Detect which cell encompasses the target text, then output its [X, Y] center coordinate. 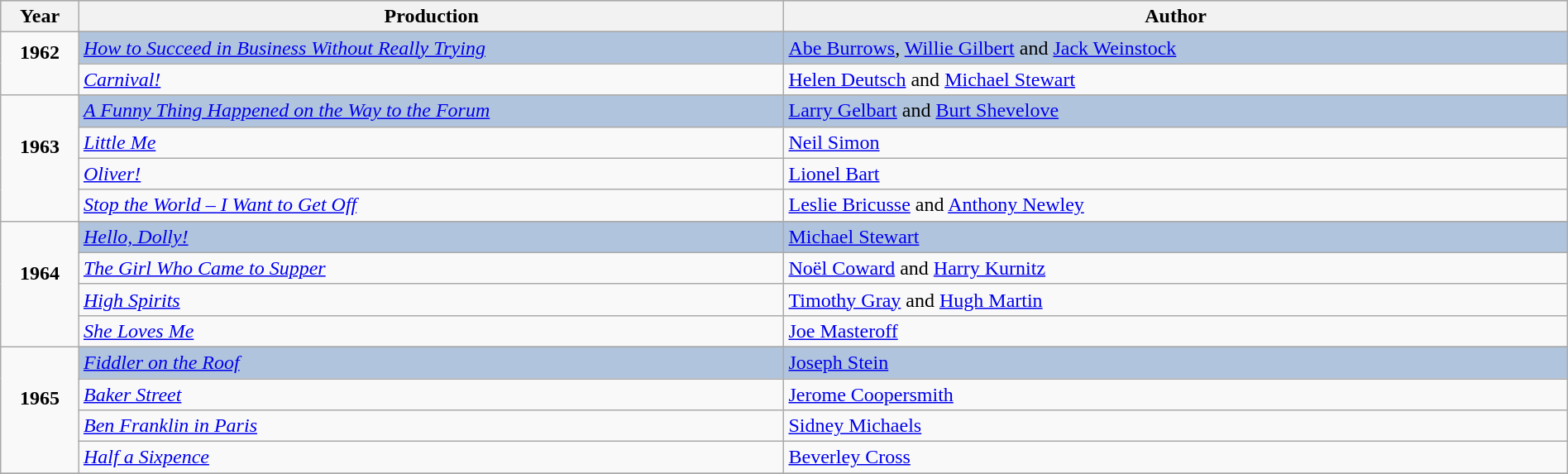
Carnival! [432, 79]
Noël Coward and Harry Kurnitz [1176, 268]
1965 [40, 409]
Sidney Michaels [1176, 426]
Baker Street [432, 395]
Production [432, 17]
Half a Sixpence [432, 457]
Michael Stewart [1176, 237]
1962 [40, 64]
Little Me [432, 142]
A Funny Thing Happened on the Way to the Forum [432, 111]
1963 [40, 158]
Author [1176, 17]
Neil Simon [1176, 142]
Abe Burrows, Willie Gilbert and Jack Weinstock [1176, 48]
1964 [40, 284]
She Loves Me [432, 331]
Joe Masteroff [1176, 331]
How to Succeed in Business Without Really Trying [432, 48]
Jerome Coopersmith [1176, 395]
Stop the World – I Want to Get Off [432, 205]
Lionel Bart [1176, 174]
Joseph Stein [1176, 362]
High Spirits [432, 299]
Hello, Dolly! [432, 237]
Larry Gelbart and Burt Shevelove [1176, 111]
Ben Franklin in Paris [432, 426]
Helen Deutsch and Michael Stewart [1176, 79]
Fiddler on the Roof [432, 362]
Year [40, 17]
The Girl Who Came to Supper [432, 268]
Timothy Gray and Hugh Martin [1176, 299]
Oliver! [432, 174]
Leslie Bricusse and Anthony Newley [1176, 205]
Beverley Cross [1176, 457]
